Pinpoint the cell where the given text exists, returning its [X, Y] midpoint coordinate. 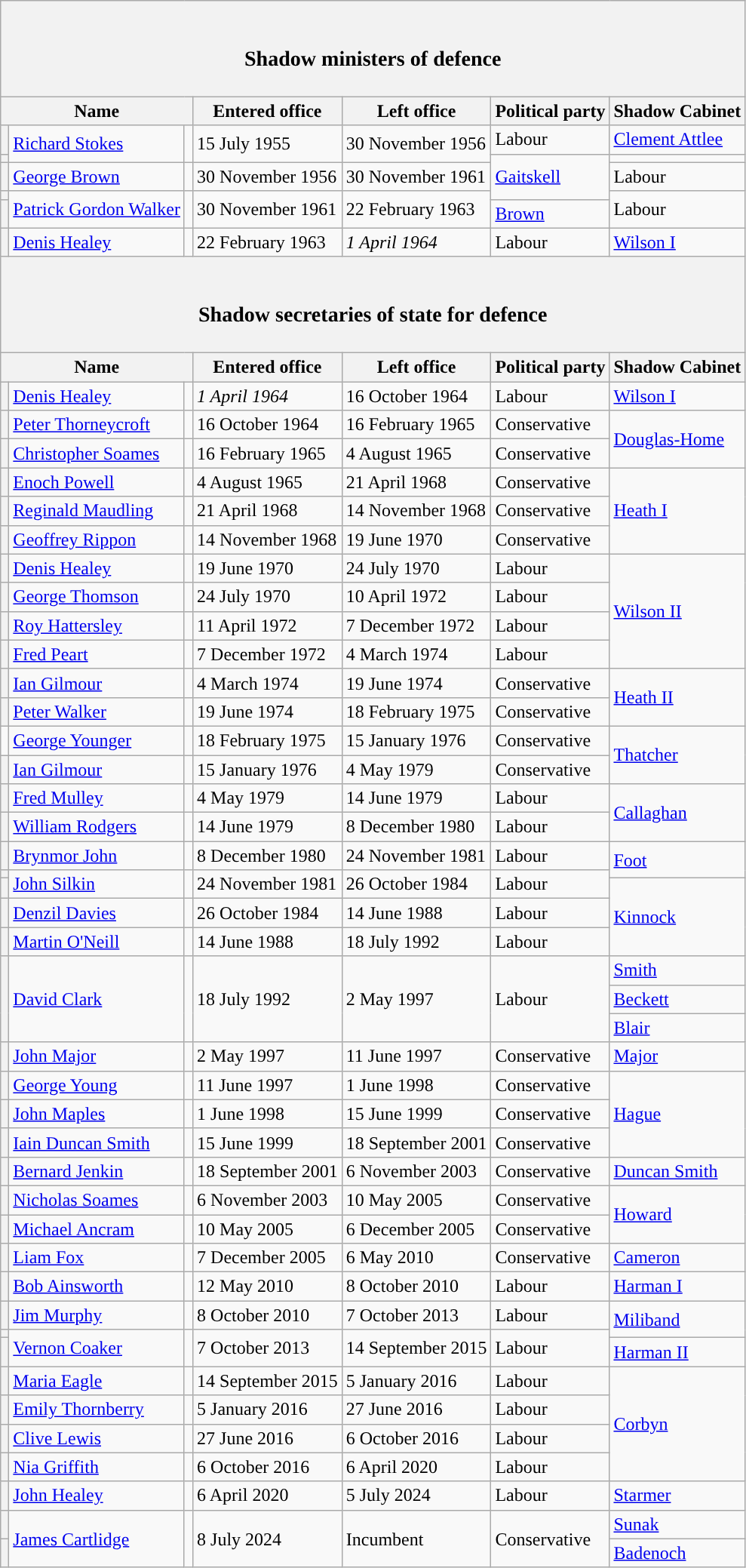
Emily Thornberry [97, 1410]
Brynmor John [97, 856]
Reginald Maudling [97, 511]
Kinnock [677, 918]
Patrick Gordon Walker [97, 210]
Beckett [677, 999]
7 December 2005 [268, 1258]
Badenoch [677, 1553]
Clement Attlee [677, 140]
Major [677, 1056]
Thatcher [677, 755]
Corbyn [677, 1424]
Roy Hattersley [97, 626]
George Brown [97, 177]
George Thomson [97, 597]
George Younger [97, 740]
John Healey [97, 1496]
John Maples [97, 1114]
Blair [677, 1028]
Geoffrey Rippon [97, 540]
Cameron [677, 1258]
Wilson II [677, 611]
Martin O'Neill [97, 942]
Howard [677, 1214]
David Clark [97, 999]
John Major [97, 1056]
Iain Duncan Smith [97, 1142]
Nicholas Soames [97, 1200]
Shadow ministers of defence [373, 48]
Nia Griffith [97, 1467]
Jim Murphy [97, 1315]
15 July 1955 [268, 143]
Liam Fox [97, 1258]
William Rodgers [97, 827]
Peter Thorneycroft [97, 425]
Foot [677, 860]
5 July 2024 [416, 1496]
Fred Peart [97, 654]
James Cartlidge [97, 1539]
Enoch Powell [97, 482]
Hague [677, 1114]
Heath I [677, 511]
Incumbent [416, 1539]
George Young [97, 1085]
6 May 2010 [416, 1258]
Richard Stokes [97, 143]
12 May 2010 [268, 1287]
Brown [551, 214]
Sunak [677, 1524]
Bernard Jenkin [97, 1171]
Michael Ancram [97, 1229]
6 December 2005 [416, 1229]
Starmer [677, 1496]
Peter Walker [97, 712]
Heath II [677, 697]
Harman I [677, 1287]
Harman II [677, 1352]
Douglas-Home [677, 439]
Vernon Coaker [97, 1348]
10 April 1972 [416, 597]
11 April 1972 [268, 626]
Bob Ainsworth [97, 1287]
Callaghan [677, 813]
8 July 2024 [268, 1539]
Clive Lewis [97, 1438]
Denzil Davies [97, 913]
Smith [677, 970]
Christopher Soames [97, 453]
Fred Mulley [97, 798]
John Silkin [97, 884]
Gaitskell [551, 177]
Miliband [677, 1319]
Shadow secretaries of state for defence [373, 305]
Maria Eagle [97, 1381]
Duncan Smith [677, 1171]
